Detect which cell encompasses the target text, then output its [x, y] center coordinate. 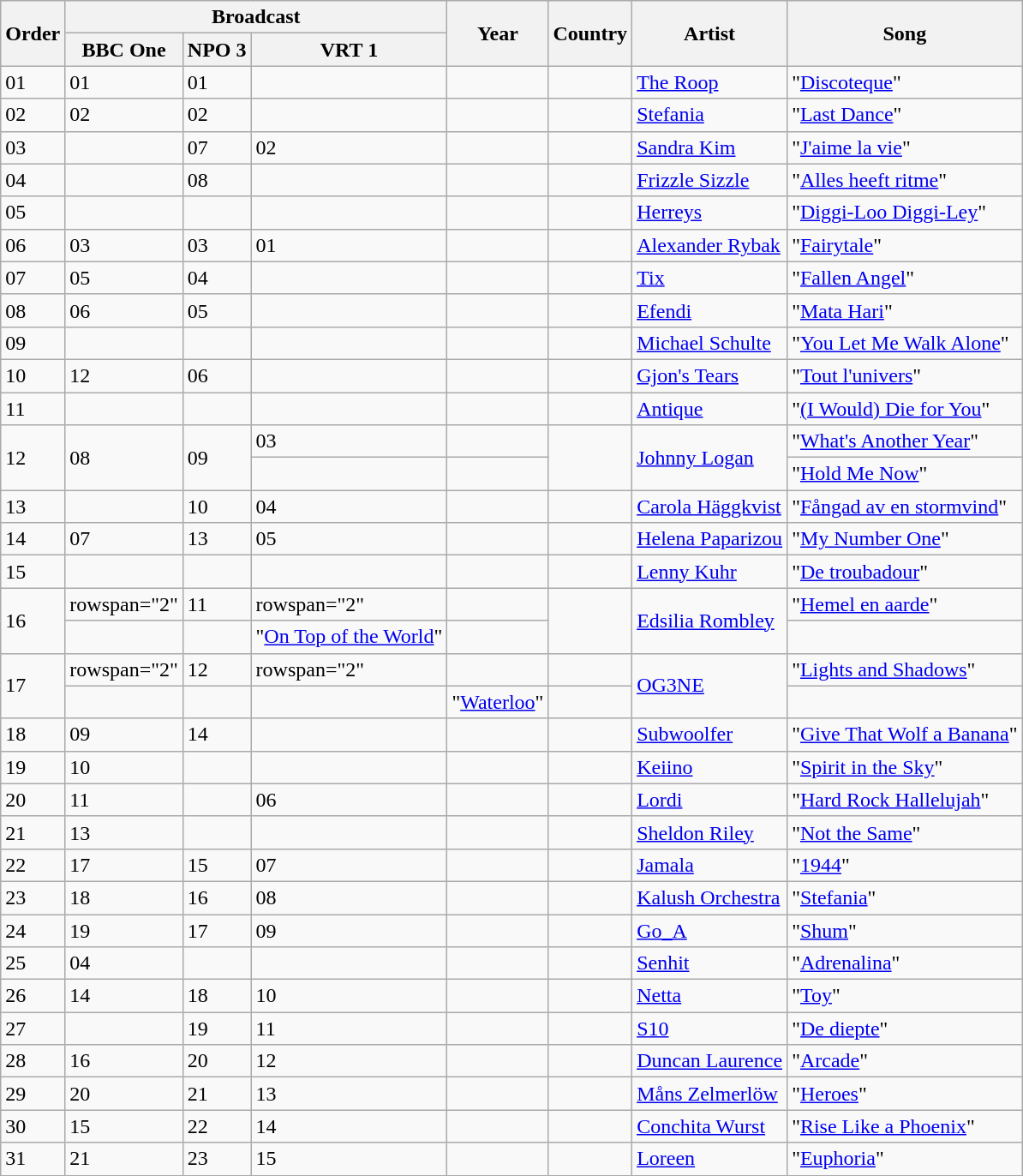
"Adrenalina" [905, 963]
Efendi [709, 310]
Subwoolfer [709, 735]
"My Number One" [905, 539]
Senhit [709, 963]
Gjon's Tears [709, 375]
Jamala [709, 865]
"Hemel en aarde" [905, 604]
Alexander Rybak [709, 245]
Frizzle Sizzle [709, 180]
VRT 1 [350, 50]
"Spirit in the Sky" [905, 767]
Netta [709, 996]
Artist [709, 33]
The Roop [709, 82]
Song [905, 33]
OG3NE [709, 686]
26 [33, 996]
Herreys [709, 213]
Antique [709, 409]
29 [33, 1094]
Kalush Orchestra [709, 897]
"Hold Me Now" [905, 474]
"J'aime la vie" [905, 147]
"Stefania" [905, 897]
"Fairytale" [905, 245]
"Arcade" [905, 1061]
Broadcast [256, 17]
Måns Zelmerlöw [709, 1094]
"De troubadour" [905, 572]
NPO 3 [217, 50]
Year [498, 33]
Keiino [709, 767]
"Tout l'univers" [905, 375]
28 [33, 1061]
"Hard Rock Hallelujah" [905, 800]
"1944" [905, 865]
S10 [709, 1029]
Sandra Kim [709, 147]
"Not the Same" [905, 832]
Lordi [709, 800]
BBC One [124, 50]
Tix [709, 278]
Duncan Laurence [709, 1061]
"De diepte" [905, 1029]
"Toy" [905, 996]
"Lights and Shadows" [905, 669]
24 [33, 930]
"Discoteque" [905, 82]
"Fallen Angel" [905, 278]
Sheldon Riley [709, 832]
Michael Schulte [709, 343]
31 [33, 1159]
Country [590, 33]
"Last Dance" [905, 115]
"Waterloo" [498, 702]
"Euphoria" [905, 1159]
30 [33, 1126]
"What's Another Year" [905, 441]
Carola Häggkvist [709, 507]
Go_A [709, 930]
"On Top of the World" [350, 637]
"Heroes" [905, 1094]
"Diggi-Loo Diggi-Ley" [905, 213]
"Shum" [905, 930]
Helena Paparizou [709, 539]
"Fångad av en stormvind" [905, 507]
27 [33, 1029]
Edsilia Rombley [709, 621]
"Mata Hari" [905, 310]
Loreen [709, 1159]
Stefania [709, 115]
25 [33, 963]
"Alles heeft ritme" [905, 180]
"Give That Wolf a Banana" [905, 735]
Lenny Kuhr [709, 572]
Order [33, 33]
"(I Would) Die for You" [905, 409]
"You Let Me Walk Alone" [905, 343]
Johnny Logan [709, 458]
"Rise Like a Phoenix" [905, 1126]
Conchita Wurst [709, 1126]
